Pinpoint the cell where the given text exists, returning its (x, y) midpoint coordinate. 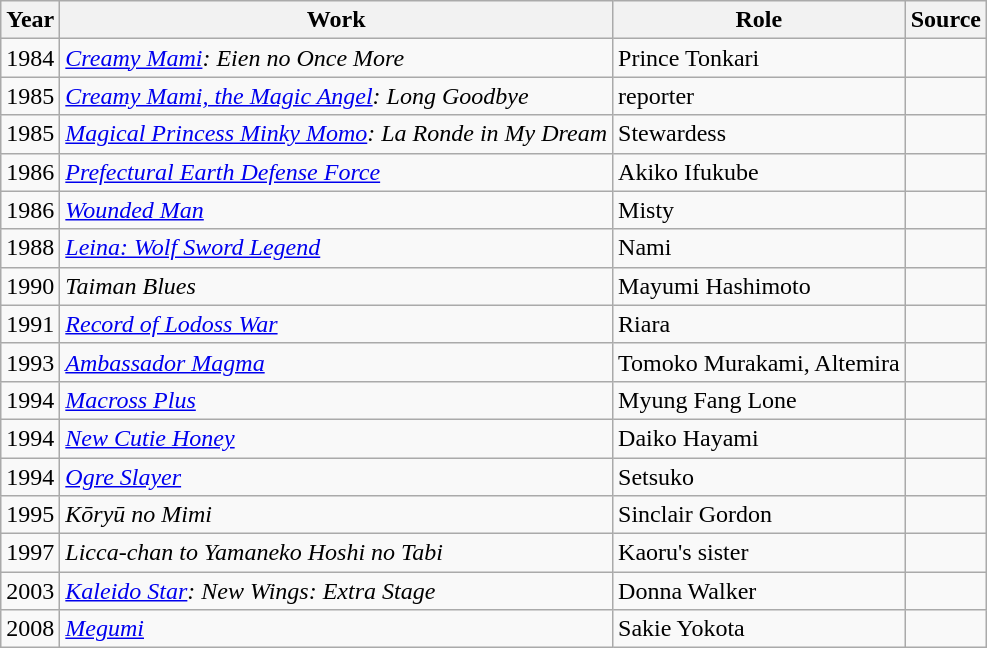
Misty (760, 210)
Prince Tonkari (760, 58)
Ambassador Magma (336, 362)
Creamy Mami, the Magic Angel: Long Goodbye (336, 96)
Setsuko (760, 477)
Donna Walker (760, 591)
Sinclair Gordon (760, 515)
reporter (760, 96)
Taiman Blues (336, 286)
Role (760, 20)
1993 (30, 362)
New Cutie Honey (336, 438)
Akiko Ifukube (760, 172)
Wounded Man (336, 210)
2003 (30, 591)
Tomoko Murakami, Altemira (760, 362)
Nami (760, 248)
Leina: Wolf Sword Legend (336, 248)
Kaleido Star: New Wings: Extra Stage (336, 591)
Magical Princess Minky Momo: La Ronde in My Dream (336, 134)
1988 (30, 248)
Kaoru's sister (760, 553)
Megumi (336, 629)
Work (336, 20)
Kōryū no Mimi (336, 515)
Riara (760, 324)
Year (30, 20)
Sakie Yokota (760, 629)
Mayumi Hashimoto (760, 286)
1991 (30, 324)
Creamy Mami: Eien no Once More (336, 58)
Source (946, 20)
Macross Plus (336, 400)
1990 (30, 286)
Record of Lodoss War (336, 324)
Ogre Slayer (336, 477)
1984 (30, 58)
Prefectural Earth Defense Force (336, 172)
Licca-chan to Yamaneko Hoshi no Tabi (336, 553)
1995 (30, 515)
Myung Fang Lone (760, 400)
Daiko Hayami (760, 438)
Stewardess (760, 134)
1997 (30, 553)
2008 (30, 629)
